Scan for the cell matching the given text and deliver its [x, y] coordinate at center. 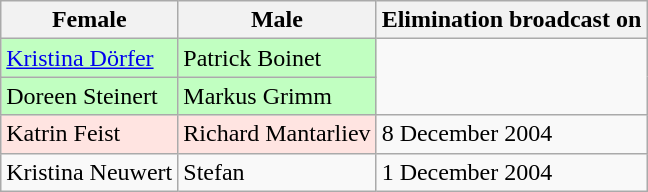
Richard Mantarliev [277, 134]
8 December 2004 [512, 134]
Katrin Feist [90, 134]
Elimination broadcast on [512, 20]
1 December 2004 [512, 172]
Doreen Steinert [90, 96]
Male [277, 20]
Kristina Dörfer [90, 58]
Kristina Neuwert [90, 172]
Female [90, 20]
Stefan [277, 172]
Patrick Boinet [277, 58]
Markus Grimm [277, 96]
